Search for the cell housing the specified text and yield its (x, y) center coordinate. 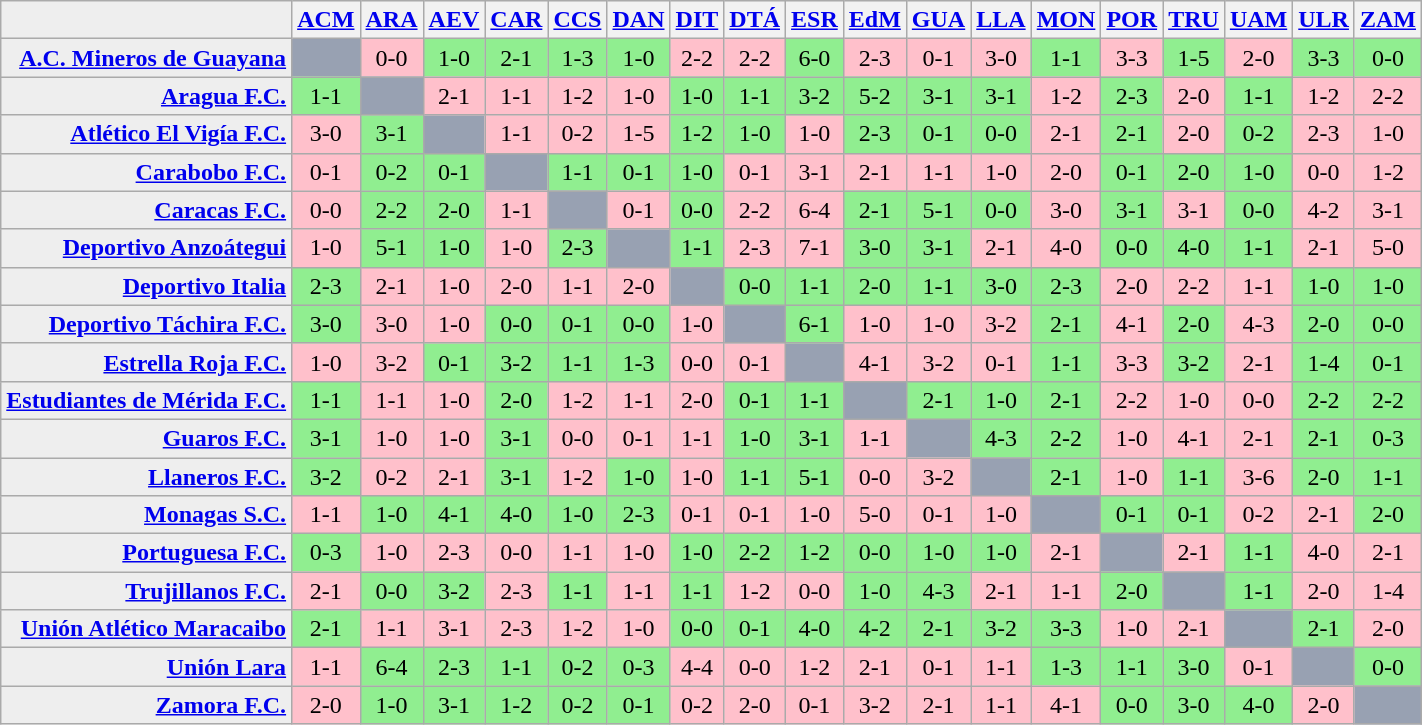
5-2 (874, 96)
6-1 (815, 324)
Trujillanos F.C. (146, 591)
LLA (1001, 20)
Guaros F.C. (146, 438)
Estudiantes de Mérida F.C. (146, 400)
EdM (874, 20)
ULR (1324, 20)
Llaneros F.C. (146, 477)
POR (1132, 20)
CCS (578, 20)
Atlético El Vigía F.C. (146, 134)
DTÁ (755, 20)
CAR (516, 20)
3-6 (1258, 477)
Caracas F.C. (146, 210)
AEV (454, 20)
Estrella Roja F.C. (146, 362)
Carabobo F.C. (146, 172)
Portuguesa F.C. (146, 553)
Unión Lara (146, 667)
DAN (638, 20)
Zamora F.C. (146, 705)
TRU (1194, 20)
7-1 (815, 248)
Deportivo Anzoátegui (146, 248)
ACM (326, 20)
UAM (1258, 20)
Unión Atlético Maracaibo (146, 629)
DIT (697, 20)
Deportivo Táchira F.C. (146, 324)
GUA (938, 20)
6-0 (815, 58)
4-4 (697, 667)
MON (1066, 20)
Deportivo Italia (146, 286)
Aragua F.C. (146, 96)
A.C. Mineros de Guayana (146, 58)
Monagas S.C. (146, 515)
ESR (815, 20)
ARA (392, 20)
ZAM (1388, 20)
